Search for the cell housing the specified text and yield its [X, Y] center coordinate. 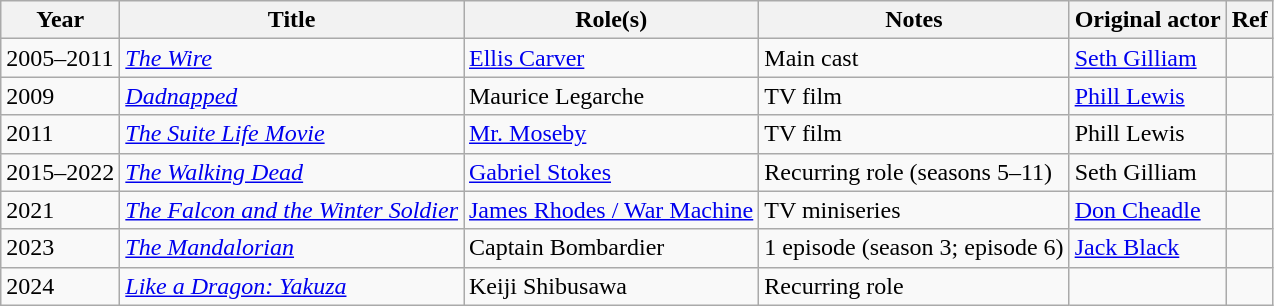
Original actor [1148, 20]
Title [292, 20]
Ref [1250, 20]
1 episode (season 3; episode 6) [914, 248]
Notes [914, 20]
Ellis Carver [612, 58]
The Suite Life Movie [292, 134]
Captain Bombardier [612, 248]
Recurring role (seasons 5–11) [914, 172]
2011 [60, 134]
The Mandalorian [292, 248]
Year [60, 20]
Recurring role [914, 286]
Jack Black [1148, 248]
Dadnapped [292, 96]
2021 [60, 210]
Mr. Moseby [612, 134]
The Wire [292, 58]
Keiji Shibusawa [612, 286]
TV miniseries [914, 210]
2023 [60, 248]
Main cast [914, 58]
Gabriel Stokes [612, 172]
2024 [60, 286]
James Rhodes / War Machine [612, 210]
Role(s) [612, 20]
Maurice Legarche [612, 96]
2015–2022 [60, 172]
Don Cheadle [1148, 210]
2009 [60, 96]
Like a Dragon: Yakuza [292, 286]
The Falcon and the Winter Soldier [292, 210]
2005–2011 [60, 58]
The Walking Dead [292, 172]
